Capture the cell that displays the provided text and extract its (x, y) central coordinate. 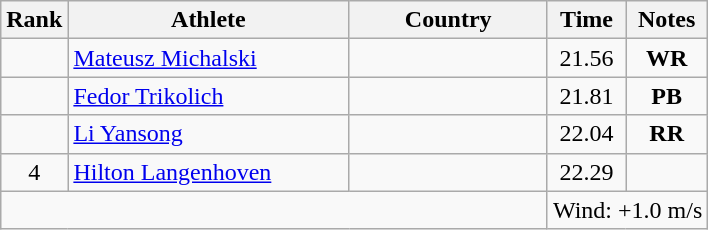
Mateusz Michalski (208, 58)
21.56 (586, 58)
PB (667, 96)
Hilton Langenhoven (208, 172)
Li Yansong (208, 134)
WR (667, 58)
Athlete (208, 20)
22.04 (586, 134)
Notes (667, 20)
Country (448, 20)
22.29 (586, 172)
Time (586, 20)
Wind: +1.0 m/s (627, 210)
Rank (34, 20)
21.81 (586, 96)
Fedor Trikolich (208, 96)
RR (667, 134)
4 (34, 172)
